Return the [x, y] coordinate for the center point of the cell that contains the specified text.  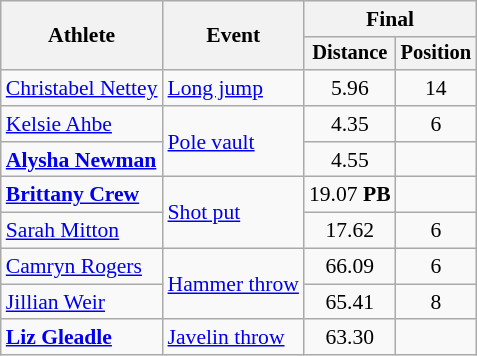
66.09 [350, 267]
Camryn Rogers [82, 267]
Long jump [234, 88]
Shot put [234, 212]
Event [234, 36]
63.30 [350, 338]
Pole vault [234, 142]
4.55 [350, 160]
Position [436, 54]
65.41 [350, 302]
Athlete [82, 36]
Brittany Crew [82, 195]
17.62 [350, 231]
19.07 PB [350, 195]
Alysha Newman [82, 160]
Javelin throw [234, 338]
14 [436, 88]
8 [436, 302]
Sarah Mitton [82, 231]
Hammer throw [234, 284]
Kelsie Ahbe [82, 124]
Final [390, 19]
5.96 [350, 88]
Distance [350, 54]
4.35 [350, 124]
Christabel Nettey [82, 88]
Jillian Weir [82, 302]
Liz Gleadle [82, 338]
